Determine the (x, y) coordinate at the center of the cell enclosing the given text.  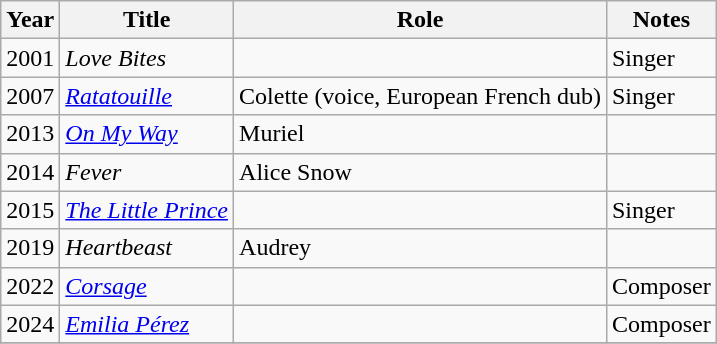
Title (147, 20)
Colette (voice, European French dub) (420, 96)
Emilia Pérez (147, 324)
Ratatouille (147, 96)
2014 (30, 172)
2001 (30, 58)
Heartbeast (147, 248)
Love Bites (147, 58)
On My Way (147, 134)
Fever (147, 172)
Alice Snow (420, 172)
2007 (30, 96)
2013 (30, 134)
2019 (30, 248)
Notes (661, 20)
Corsage (147, 286)
2024 (30, 324)
2022 (30, 286)
Year (30, 20)
2015 (30, 210)
Muriel (420, 134)
Audrey (420, 248)
Role (420, 20)
The Little Prince (147, 210)
